Output the [x, y] coordinate of the center of the cell containing the given text.  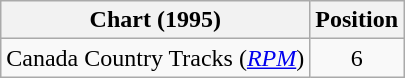
Position [357, 20]
Canada Country Tracks (RPM) [156, 58]
6 [357, 58]
Chart (1995) [156, 20]
